Identify which cell holds the provided text, then report its [x, y] central coordinate. 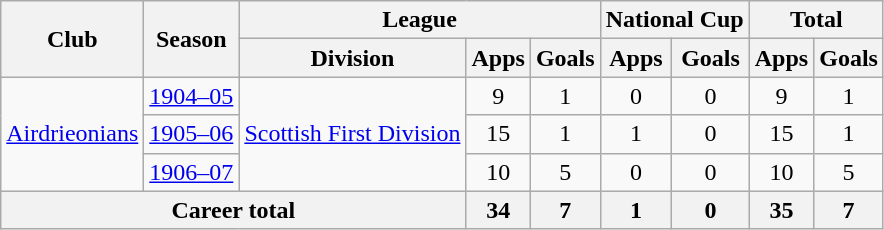
Airdrieonians [72, 134]
Total [816, 20]
Club [72, 39]
Career total [234, 210]
35 [781, 210]
Season [192, 39]
1906–07 [192, 172]
League [420, 20]
1904–05 [192, 96]
34 [498, 210]
1905–06 [192, 134]
Scottish First Division [352, 134]
National Cup [674, 20]
Division [352, 58]
